Pinpoint the cell where the given text exists, returning its [x, y] midpoint coordinate. 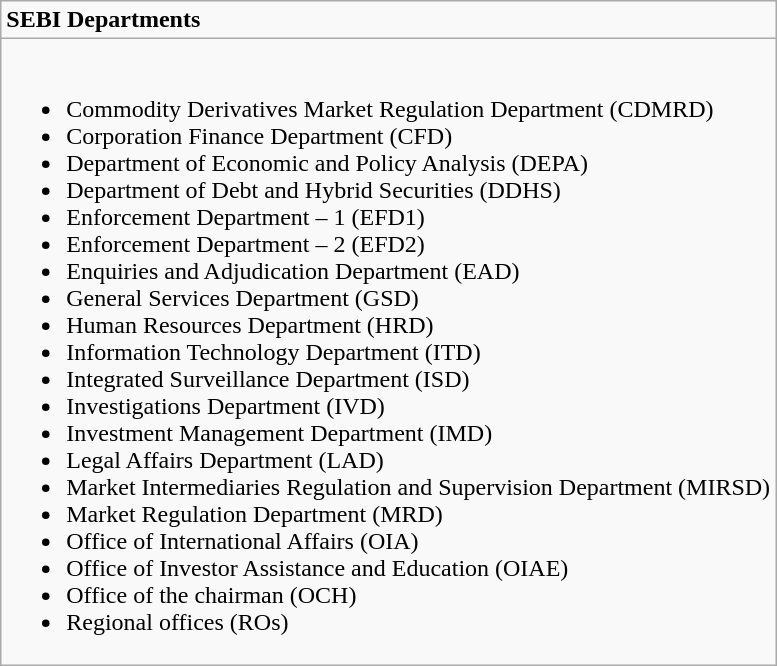
SEBI Departments [388, 20]
